For the text-containing cell, return its midpoint in (X, Y) coordinate format. 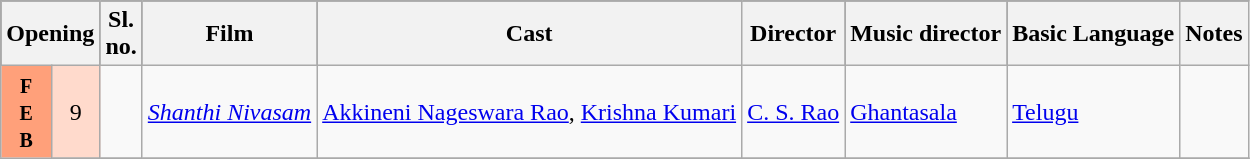
FEB (26, 112)
Basic Language (1094, 34)
Opening (50, 34)
Cast (530, 34)
Ghantasala (926, 112)
Akkineni Nageswara Rao, Krishna Kumari (530, 112)
Director (794, 34)
Music director (926, 34)
Sl.no. (121, 34)
Shanthi Nivasam (229, 112)
Film (229, 34)
Notes (1214, 34)
C. S. Rao (794, 112)
9 (76, 112)
Telugu (1094, 112)
